Identify which cell holds the provided text, then report its (x, y) central coordinate. 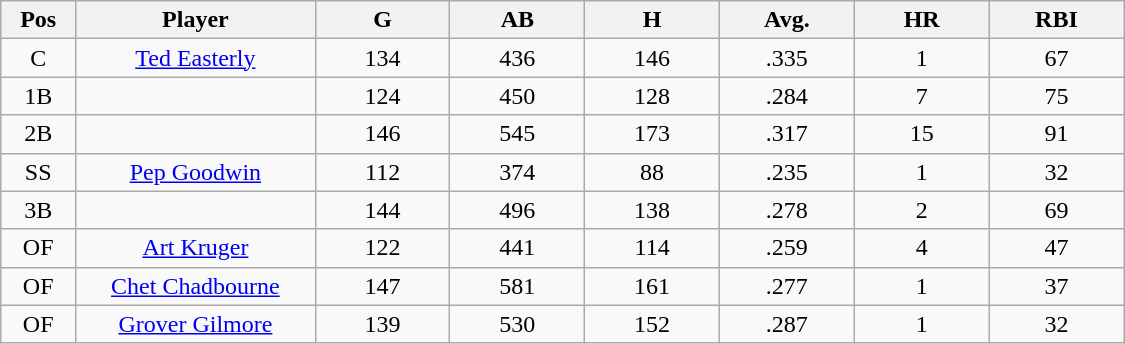
122 (382, 248)
1B (38, 96)
7 (922, 96)
496 (518, 210)
Grover Gilmore (196, 324)
545 (518, 134)
.317 (786, 134)
.278 (786, 210)
2 (922, 210)
530 (518, 324)
91 (1056, 134)
.335 (786, 58)
HR (922, 20)
152 (652, 324)
134 (382, 58)
441 (518, 248)
114 (652, 248)
4 (922, 248)
H (652, 20)
3B (38, 210)
AB (518, 20)
C (38, 58)
.235 (786, 172)
Ted Easterly (196, 58)
374 (518, 172)
138 (652, 210)
15 (922, 134)
47 (1056, 248)
Avg. (786, 20)
Pep Goodwin (196, 172)
112 (382, 172)
75 (1056, 96)
144 (382, 210)
147 (382, 286)
Player (196, 20)
.259 (786, 248)
69 (1056, 210)
.287 (786, 324)
RBI (1056, 20)
Chet Chadbourne (196, 286)
67 (1056, 58)
581 (518, 286)
173 (652, 134)
161 (652, 286)
.277 (786, 286)
G (382, 20)
450 (518, 96)
124 (382, 96)
139 (382, 324)
37 (1056, 286)
Art Kruger (196, 248)
128 (652, 96)
SS (38, 172)
Pos (38, 20)
2B (38, 134)
436 (518, 58)
.284 (786, 96)
88 (652, 172)
